Search for the cell housing the specified text and yield its [X, Y] center coordinate. 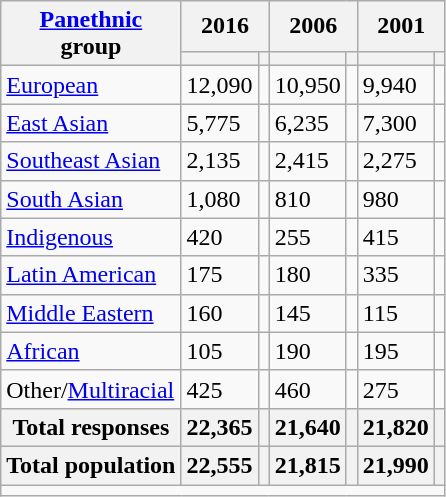
2016 [225, 26]
Total population [91, 465]
22,555 [220, 465]
Middle Eastern [91, 313]
Total responses [91, 427]
Other/Multiracial [91, 389]
Southeast Asian [91, 161]
335 [396, 275]
African [91, 351]
European [91, 85]
Indigenous [91, 237]
7,300 [396, 123]
21,815 [308, 465]
460 [308, 389]
6,235 [308, 123]
145 [308, 313]
5,775 [220, 123]
425 [220, 389]
21,640 [308, 427]
10,950 [308, 85]
190 [308, 351]
810 [308, 199]
275 [396, 389]
195 [396, 351]
175 [220, 275]
9,940 [396, 85]
105 [220, 351]
2001 [401, 26]
2,275 [396, 161]
180 [308, 275]
160 [220, 313]
2006 [313, 26]
21,990 [396, 465]
2,415 [308, 161]
Latin American [91, 275]
East Asian [91, 123]
2,135 [220, 161]
115 [396, 313]
980 [396, 199]
12,090 [220, 85]
22,365 [220, 427]
21,820 [396, 427]
255 [308, 237]
1,080 [220, 199]
415 [396, 237]
South Asian [91, 199]
420 [220, 237]
Panethnicgroup [91, 34]
